Capture the cell that displays the provided text and extract its (X, Y) central coordinate. 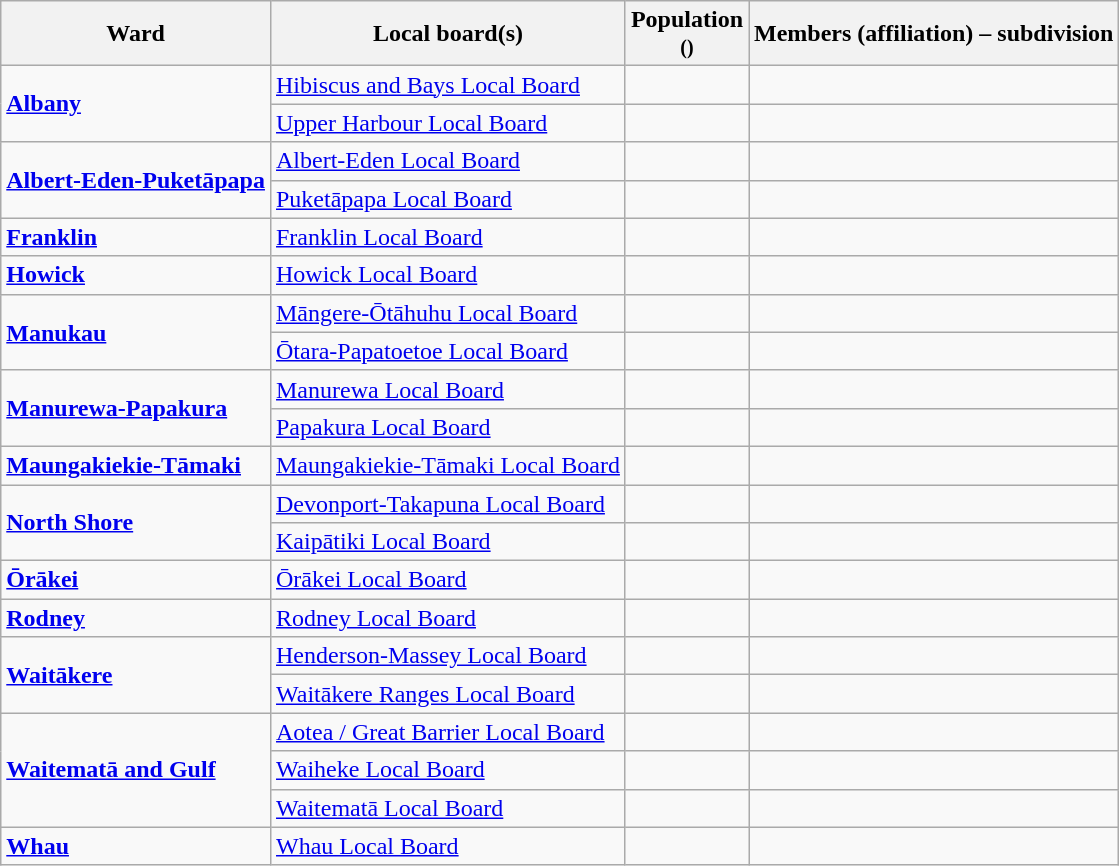
Waitematā and Gulf (136, 770)
Howick (136, 275)
Population() (686, 34)
Waitākere Ranges Local Board (448, 694)
Upper Harbour Local Board (448, 123)
Manukau (136, 332)
Howick Local Board (448, 275)
Ward (136, 34)
Ōtara-Papatoetoe Local Board (448, 351)
Manurewa-Papakura (136, 408)
Franklin Local Board (448, 237)
Kaipātiki Local Board (448, 542)
Waitākere (136, 675)
Rodney (136, 618)
Henderson-Massey Local Board (448, 656)
Papakura Local Board (448, 427)
Waiheke Local Board (448, 770)
Ōrākei Local Board (448, 580)
Albert-Eden Local Board (448, 161)
Waitematā Local Board (448, 808)
Aotea / Great Barrier Local Board (448, 732)
Ōrākei (136, 580)
North Shore (136, 522)
Franklin (136, 237)
Whau (136, 846)
Maungakiekie-Tāmaki (136, 465)
Maungakiekie-Tāmaki Local Board (448, 465)
Māngere-Ōtāhuhu Local Board (448, 313)
Rodney Local Board (448, 618)
Members (affiliation) – subdivision (934, 34)
Devonport-Takapuna Local Board (448, 503)
Local board(s) (448, 34)
Manurewa Local Board (448, 389)
Albert-Eden-Puketāpapa (136, 180)
Whau Local Board (448, 846)
Hibiscus and Bays Local Board (448, 85)
Puketāpapa Local Board (448, 199)
Albany (136, 104)
